Search for the cell housing the specified text and yield its (x, y) center coordinate. 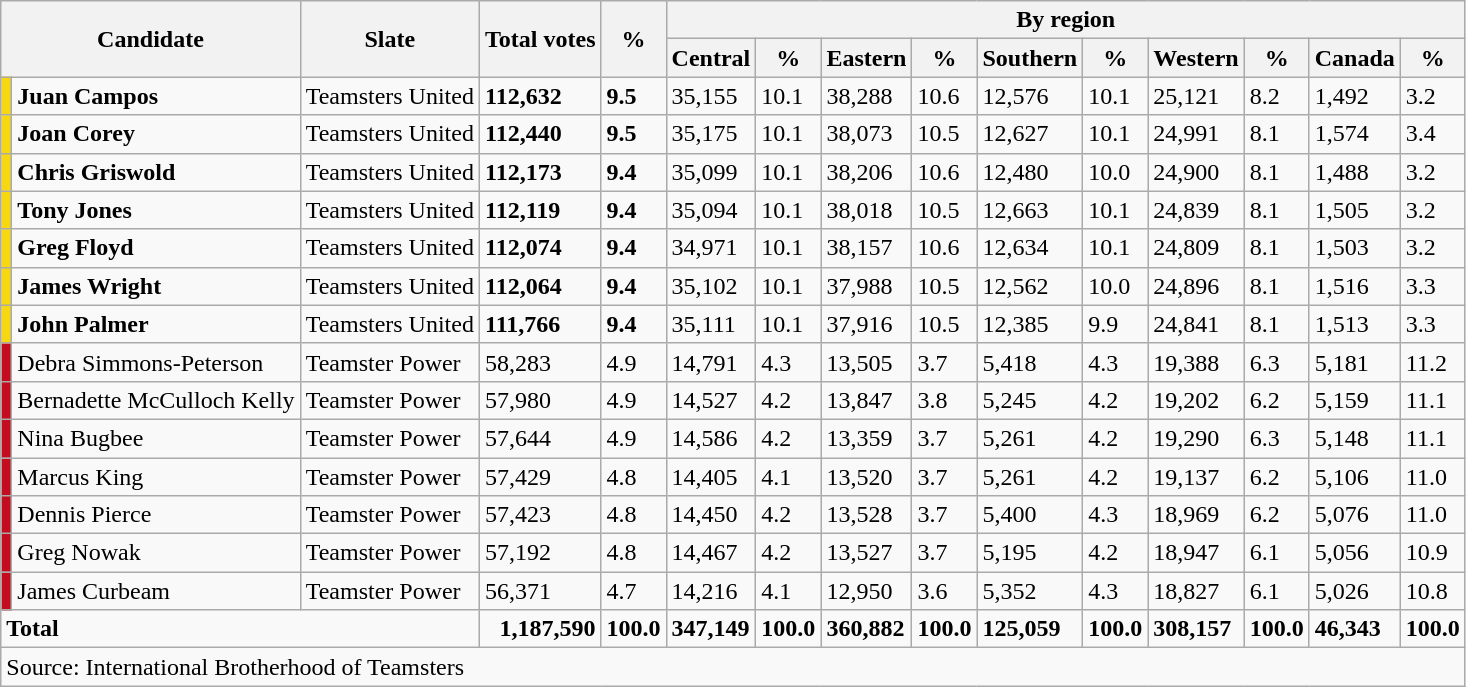
13,520 (866, 477)
24,839 (1196, 210)
24,809 (1196, 248)
12,576 (1030, 96)
Joan Corey (156, 134)
24,991 (1196, 134)
14,405 (711, 477)
Candidate (150, 39)
25,121 (1196, 96)
5,026 (1354, 591)
34,971 (711, 248)
Debra Simmons-Peterson (156, 362)
Total votes (540, 39)
19,202 (1196, 400)
5,400 (1030, 515)
Canada (1354, 58)
13,528 (866, 515)
360,882 (866, 629)
13,505 (866, 362)
112,119 (540, 210)
38,288 (866, 96)
1,503 (1354, 248)
5,159 (1354, 400)
9.9 (1116, 324)
5,352 (1030, 591)
4.7 (634, 591)
112,632 (540, 96)
5,148 (1354, 438)
57,429 (540, 477)
111,766 (540, 324)
37,988 (866, 286)
308,157 (1196, 629)
112,064 (540, 286)
1,488 (1354, 172)
1,513 (1354, 324)
1,516 (1354, 286)
13,847 (866, 400)
5,056 (1354, 553)
Southern (1030, 58)
13,359 (866, 438)
By region (1066, 20)
14,791 (711, 362)
Eastern (866, 58)
19,290 (1196, 438)
1,187,590 (540, 629)
19,137 (1196, 477)
12,480 (1030, 172)
18,969 (1196, 515)
35,111 (711, 324)
14,527 (711, 400)
Slate (390, 39)
18,827 (1196, 591)
Dennis Pierce (156, 515)
1,574 (1354, 134)
112,440 (540, 134)
14,450 (711, 515)
57,192 (540, 553)
12,950 (866, 591)
10.8 (1432, 591)
58,283 (540, 362)
5,106 (1354, 477)
Chris Griswold (156, 172)
38,073 (866, 134)
13,527 (866, 553)
Greg Floyd (156, 248)
Greg Nowak (156, 553)
5,195 (1030, 553)
14,216 (711, 591)
James Wright (156, 286)
Tony Jones (156, 210)
5,245 (1030, 400)
24,896 (1196, 286)
3.6 (944, 591)
Bernadette McCulloch Kelly (156, 400)
Central (711, 58)
35,099 (711, 172)
35,155 (711, 96)
12,663 (1030, 210)
James Curbeam (156, 591)
24,900 (1196, 172)
112,074 (540, 248)
Source: International Brotherhood of Teamsters (734, 667)
38,157 (866, 248)
125,059 (1030, 629)
38,018 (866, 210)
12,634 (1030, 248)
Marcus King (156, 477)
3.4 (1432, 134)
5,418 (1030, 362)
Total (240, 629)
14,586 (711, 438)
1,492 (1354, 96)
8.2 (1276, 96)
19,388 (1196, 362)
35,094 (711, 210)
Juan Campos (156, 96)
46,343 (1354, 629)
5,181 (1354, 362)
347,149 (711, 629)
14,467 (711, 553)
56,371 (540, 591)
57,644 (540, 438)
5,076 (1354, 515)
38,206 (866, 172)
12,627 (1030, 134)
112,173 (540, 172)
12,562 (1030, 286)
Nina Bugbee (156, 438)
24,841 (1196, 324)
35,102 (711, 286)
35,175 (711, 134)
11.2 (1432, 362)
Western (1196, 58)
18,947 (1196, 553)
12,385 (1030, 324)
1,505 (1354, 210)
10.9 (1432, 553)
37,916 (866, 324)
57,423 (540, 515)
John Palmer (156, 324)
57,980 (540, 400)
3.8 (944, 400)
